Search for the cell housing the specified text and yield its (x, y) center coordinate. 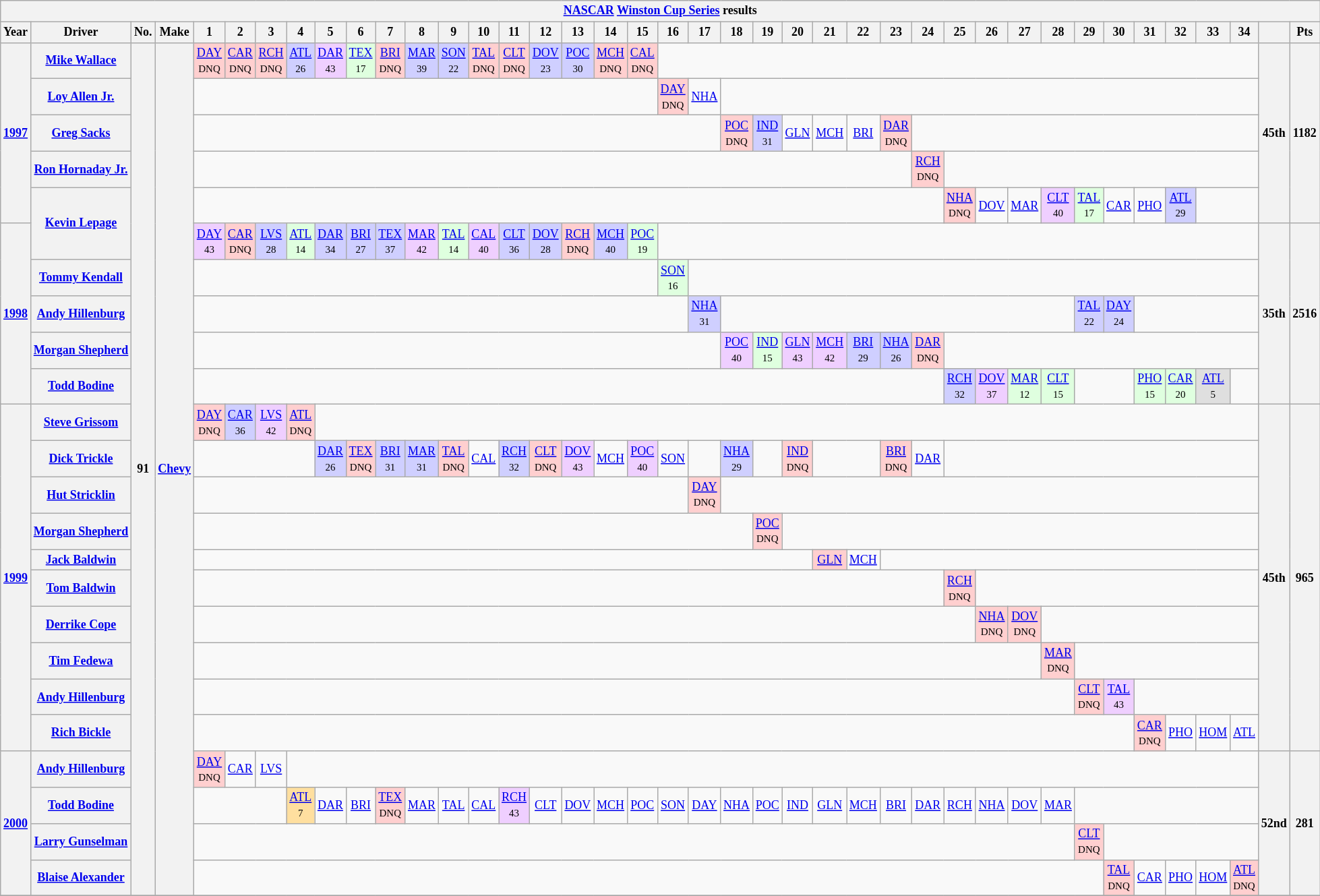
2 (241, 32)
1999 (16, 578)
18 (737, 32)
1182 (1305, 133)
CLT36 (514, 241)
BRI27 (361, 241)
Dick Trickle (81, 458)
LVS (271, 769)
BRI29 (864, 350)
Loy Allen Jr. (81, 97)
RCH (960, 806)
1998 (16, 313)
TEX37 (390, 241)
8 (422, 32)
26 (992, 32)
DOV28 (545, 241)
IND15 (767, 350)
IND31 (767, 133)
ATL29 (1180, 206)
Rich Bickle (81, 733)
LVS28 (271, 241)
14 (611, 32)
2516 (1305, 313)
28 (1058, 32)
13 (578, 32)
15 (642, 32)
NASCAR Winston Cup Series results (661, 11)
CLT15 (1058, 386)
7 (390, 32)
52nd (1274, 824)
965 (1305, 578)
Tom Baldwin (81, 589)
22 (864, 32)
MAR42 (422, 241)
Chevy (175, 469)
24 (928, 32)
281 (1305, 824)
34 (1244, 32)
Ron Hornaday Jr. (81, 169)
MAR31 (422, 458)
POC19 (642, 241)
35th (1274, 313)
DOV23 (545, 61)
2000 (16, 824)
Jack Baldwin (81, 560)
Year (16, 32)
MCH42 (830, 350)
17 (704, 32)
LVS42 (271, 423)
DAY (704, 806)
NHA31 (704, 314)
3 (271, 32)
ATL (1244, 733)
ATL14 (301, 241)
TAL14 (453, 241)
6 (361, 32)
1 (209, 32)
MARDNQ (1058, 661)
CAL40 (484, 241)
31 (1150, 32)
32 (1180, 32)
Tommy Kendall (81, 278)
19 (767, 32)
29 (1089, 32)
23 (896, 32)
Kevin Lepage (81, 224)
DAY24 (1118, 314)
25 (960, 32)
ATL26 (301, 61)
Larry Gunselman (81, 841)
INDDNQ (798, 458)
Steve Grissom (81, 423)
GLN43 (798, 350)
DAR34 (330, 241)
TAL22 (1089, 314)
Derrike Cope (81, 624)
Blaise Alexander (81, 878)
Greg Sacks (81, 133)
11 (514, 32)
20 (798, 32)
1997 (16, 133)
Pts (1305, 32)
CAR36 (241, 423)
NHA26 (896, 350)
DOV43 (578, 458)
CALDNQ (642, 61)
Mike Wallace (81, 61)
9 (453, 32)
10 (484, 32)
TAL (453, 806)
TEX17 (361, 61)
NHA29 (737, 458)
33 (1213, 32)
IND (798, 806)
MAR12 (1025, 386)
SON16 (673, 278)
DAR43 (330, 61)
DAR26 (330, 458)
Driver (81, 32)
CLT (545, 806)
BRI31 (390, 458)
SON22 (453, 61)
DAY43 (209, 241)
PHO15 (1150, 386)
Make (175, 32)
27 (1025, 32)
30 (1118, 32)
16 (673, 32)
CLT40 (1058, 206)
RCH43 (514, 806)
MCH40 (611, 241)
TAL17 (1089, 206)
Tim Fedewa (81, 661)
5 (330, 32)
ATL5 (1213, 386)
ATL7 (301, 806)
91 (143, 469)
DOVDNQ (1025, 624)
Hut Stricklin (81, 495)
MAR39 (422, 61)
MCHDNQ (611, 61)
No. (143, 32)
TAL43 (1118, 697)
21 (830, 32)
CAR20 (1180, 386)
4 (301, 32)
12 (545, 32)
POC30 (578, 61)
DOV37 (992, 386)
